Output the [x, y] coordinate of the center of the cell containing the given text.  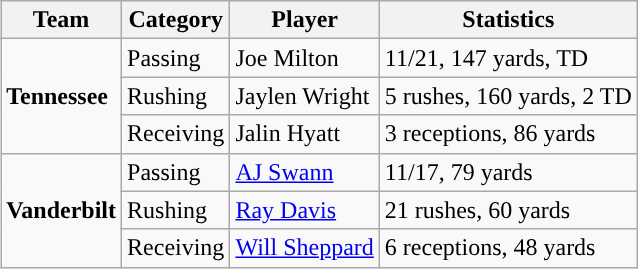
Will Sheppard [304, 248]
11/21, 147 yards, TD [508, 58]
21 rushes, 60 yards [508, 210]
Jaylen Wright [304, 96]
Team [62, 20]
Category [176, 20]
6 receptions, 48 yards [508, 248]
Vanderbilt [62, 210]
Statistics [508, 20]
Player [304, 20]
Jalin Hyatt [304, 134]
5 rushes, 160 yards, 2 TD [508, 96]
3 receptions, 86 yards [508, 134]
11/17, 79 yards [508, 172]
AJ Swann [304, 172]
Joe Milton [304, 58]
Ray Davis [304, 210]
Tennessee [62, 96]
